Pinpoint the cell where the given text exists, returning its [x, y] midpoint coordinate. 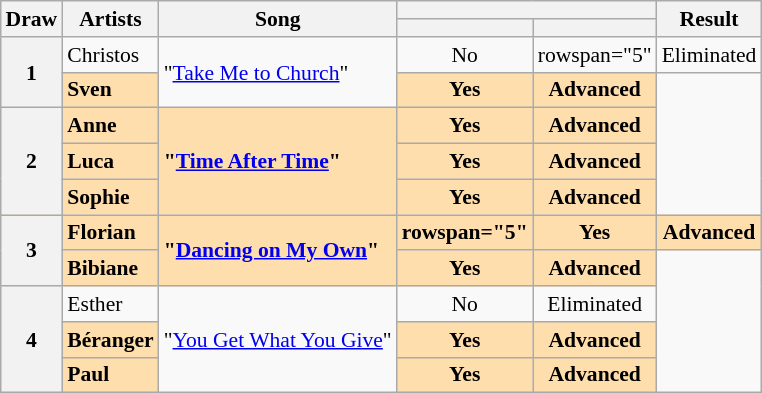
Florian [110, 233]
Bibiane [110, 269]
Béranger [110, 340]
"Time After Time" [278, 162]
Sven [110, 90]
"You Get What You Give" [278, 340]
Paul [110, 375]
Draw [32, 19]
3 [32, 250]
"Take Me to Church" [278, 72]
Song [278, 19]
"Dancing on My Own" [278, 250]
Esther [110, 304]
Anne [110, 126]
4 [32, 340]
Artists [110, 19]
Result [710, 19]
1 [32, 72]
Christos [110, 55]
Sophie [110, 197]
Luca [110, 162]
2 [32, 162]
